For the text-containing cell, return its midpoint in [x, y] coordinate format. 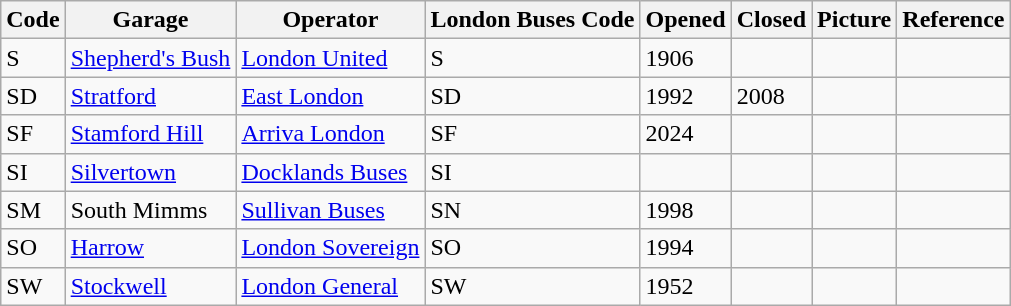
Reference [954, 20]
Opened [686, 20]
London Sovereign [330, 248]
London Buses Code [532, 20]
Code [33, 20]
2024 [686, 134]
East London [330, 96]
1994 [686, 248]
Docklands Buses [330, 172]
SN [532, 210]
Stratford [150, 96]
1992 [686, 96]
Picture [854, 20]
Sullivan Buses [330, 210]
Closed [771, 20]
1952 [686, 286]
1998 [686, 210]
1906 [686, 58]
SM [33, 210]
Arriva London [330, 134]
Garage [150, 20]
Stockwell [150, 286]
Shepherd's Bush [150, 58]
South Mimms [150, 210]
Operator [330, 20]
Silvertown [150, 172]
London General [330, 286]
London United [330, 58]
Harrow [150, 248]
Stamford Hill [150, 134]
2008 [771, 96]
